Determine the [X, Y] coordinate at the center of the cell enclosing the given text.  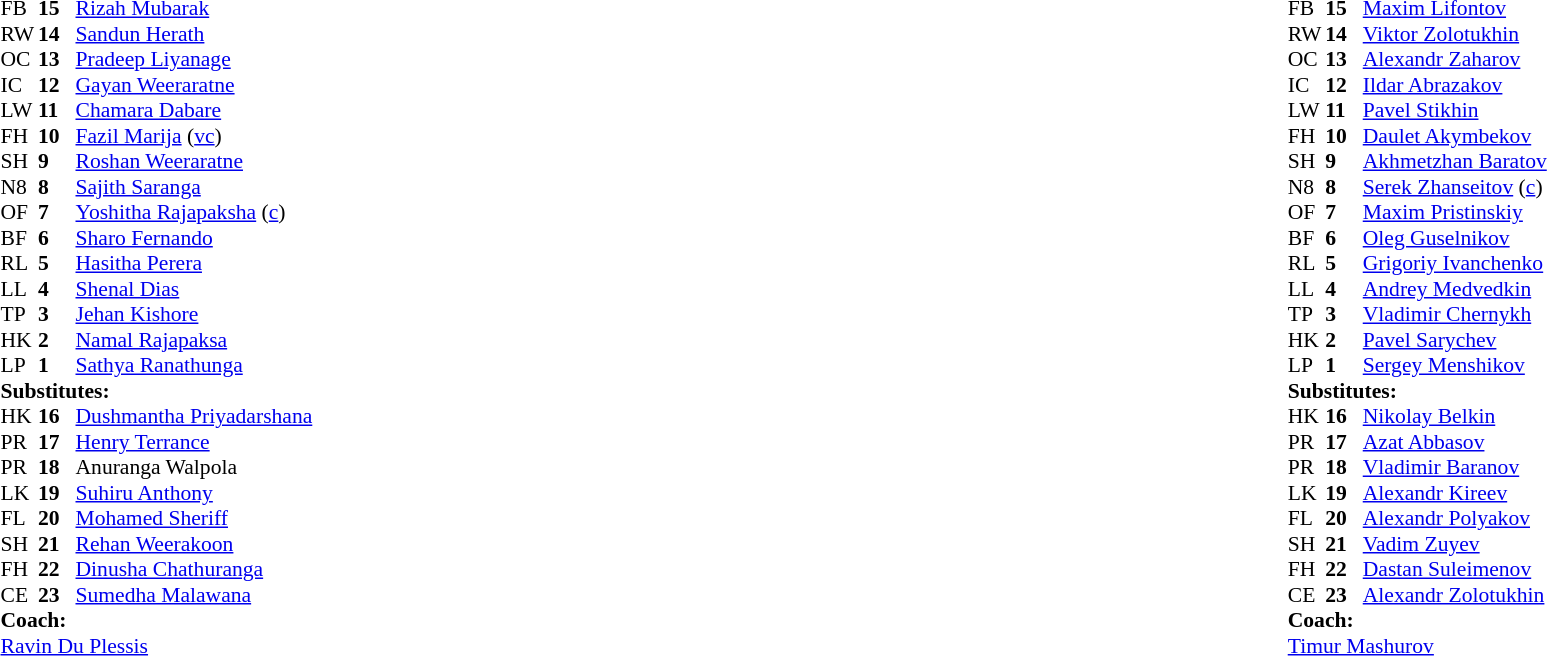
Henry Terrance [194, 442]
Vladimir Chernykh [1455, 315]
Gayan Weeraratne [194, 85]
Andrey Medvedkin [1455, 289]
Mohamed Sheriff [194, 519]
Hasitha Perera [194, 263]
Roshan Weeraratne [194, 161]
Sergey Menshikov [1455, 365]
Ildar Abrazakov [1455, 85]
Viktor Zolotukhin [1455, 34]
Dinusha Chathuranga [194, 569]
Dastan Suleimenov [1455, 569]
Daulet Akymbekov [1455, 136]
Rehan Weerakoon [194, 544]
Pavel Stikhin [1455, 111]
Fazil Marija (vc) [194, 136]
Maxim Pristinskiy [1455, 213]
Jehan Kishore [194, 315]
Serek Zhanseitov (c) [1455, 187]
Azat Abbasov [1455, 442]
Nikolay Belkin [1455, 417]
Oleg Guselnikov [1455, 238]
Alexandr Polyakov [1455, 519]
Sharo Fernando [194, 238]
Chamara Dabare [194, 111]
Suhiru Anthony [194, 493]
Sathya Ranathunga [194, 365]
Alexandr Zolotukhin [1455, 595]
Alexandr Zaharov [1455, 59]
Yoshitha Rajapaksha (c) [194, 213]
Akhmetzhan Baratov [1455, 161]
Sandun Herath [194, 34]
Sajith Saranga [194, 187]
Grigoriy Ivanchenko [1455, 263]
Vladimir Baranov [1455, 467]
Pradeep Liyanage [194, 59]
Shenal Dias [194, 289]
Alexandr Kireev [1455, 493]
Sumedha Malawana [194, 595]
Vadim Zuyev [1455, 544]
Dushmantha Priyadarshana [194, 417]
Pavel Sarychev [1455, 340]
Namal Rajapaksa [194, 340]
Anuranga Walpola [194, 467]
